Provide the [X, Y] coordinate of the cell's center where the given text is located.  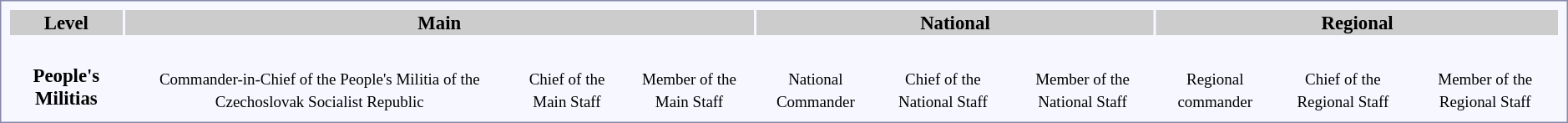
Commander-in-Chief of the People's Militia of the Czechoslovak Socialist Republic [320, 78]
Member of the Regional Staff [1485, 78]
Chief of the National Staff [943, 78]
National Commander [816, 78]
Chief of the Regional Staff [1343, 78]
Main [439, 23]
Regional [1358, 23]
Level [67, 23]
Chief of the Main Staff [567, 78]
Member of the Main Staff [690, 78]
National [955, 23]
People's Militias [67, 75]
Regional commander [1215, 78]
Member of the National Staff [1082, 78]
